From the cell containing the given text, extract its center point as (x, y) coordinate. 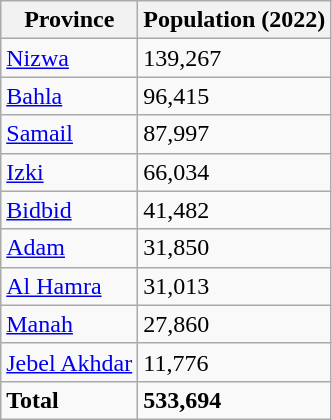
31,013 (234, 286)
11,776 (234, 362)
96,415 (234, 96)
31,850 (234, 248)
Nizwa (70, 58)
Total (70, 400)
139,267 (234, 58)
Samail (70, 134)
Adam (70, 248)
Bahla (70, 96)
87,997 (234, 134)
Province (70, 20)
27,860 (234, 324)
533,694 (234, 400)
Manah (70, 324)
66,034 (234, 172)
Al Hamra (70, 286)
Bidbid (70, 210)
Population (2022) (234, 20)
41,482 (234, 210)
Jebel Akhdar (70, 362)
Izki (70, 172)
